Extract the [X, Y] coordinate from the center of the cell holding the provided text.  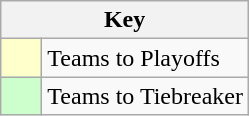
Key [125, 20]
Teams to Tiebreaker [146, 96]
Teams to Playoffs [146, 58]
